Locate the cell with the specified text and output its [X, Y] center coordinate. 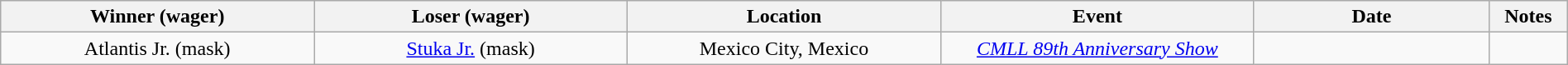
Notes [1528, 17]
Stuka Jr. (mask) [471, 48]
Date [1371, 17]
Atlantis Jr. (mask) [157, 48]
Event [1097, 17]
CMLL 89th Anniversary Show [1097, 48]
Mexico City, Mexico [784, 48]
Winner (wager) [157, 17]
Loser (wager) [471, 17]
Location [784, 17]
